Locate the cell with the specified text and output its [X, Y] center coordinate. 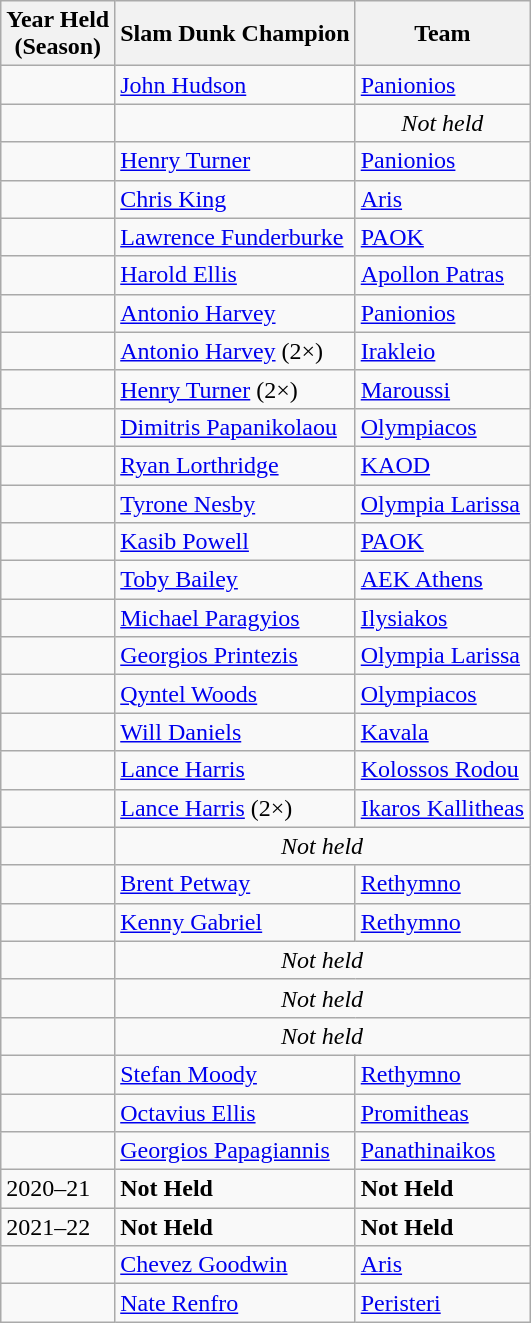
Ilysiakos [442, 618]
Apollon Patras [442, 275]
Will Daniels [235, 732]
Team [442, 34]
Octavius Ellis [235, 1113]
John Hudson [235, 85]
Qyntel Woods [235, 694]
Henry Turner (2×) [235, 389]
Kasib Powell [235, 542]
Antonio Harvey [235, 313]
2020–21 [58, 1189]
Kenny Gabriel [235, 922]
Irakleio [442, 351]
Chris King [235, 199]
Michael Paragyios [235, 618]
Slam Dunk Champion [235, 34]
Nate Renfro [235, 1303]
Lawrence Funderburke [235, 237]
Kolossos Rodou [442, 770]
Tyrone Nesby [235, 503]
Georgios Papagiannis [235, 1151]
2021–22 [58, 1227]
Lance Harris (2×) [235, 808]
Lance Harris [235, 770]
Ikaros Kallitheas [442, 808]
Harold Ellis [235, 275]
Henry Turner [235, 161]
Brent Petway [235, 884]
Ryan Lorthridge [235, 465]
Year Held (Season) [58, 34]
Dimitris Papanikolaou [235, 427]
Toby Bailey [235, 580]
KAOD [442, 465]
Peristeri [442, 1303]
Georgios Printezis [235, 656]
Panathinaikos [442, 1151]
Antonio Harvey (2×) [235, 351]
Stefan Moody [235, 1074]
Maroussi [442, 389]
Kavala [442, 732]
Promitheas [442, 1113]
AEK Athens [442, 580]
Chevez Goodwin [235, 1265]
